Search for the cell housing the specified text and yield its (X, Y) center coordinate. 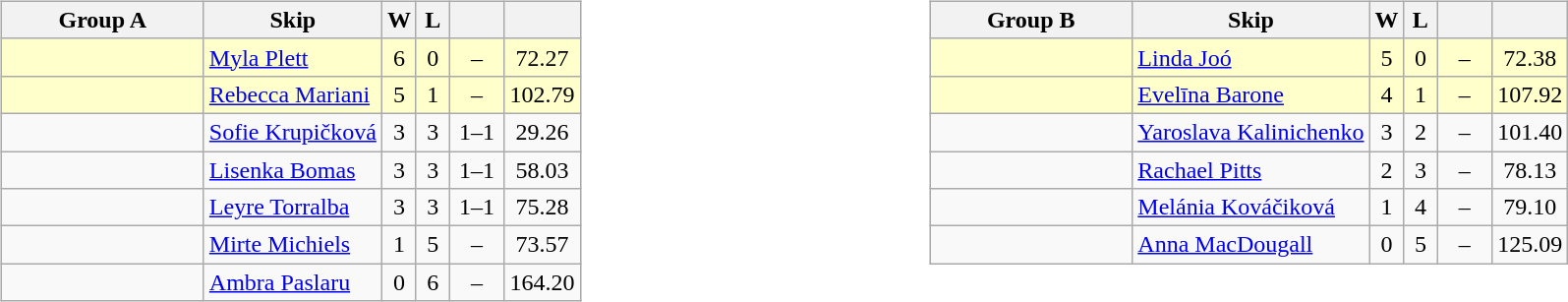
102.79 (543, 94)
75.28 (543, 208)
Mirte Michiels (293, 245)
Group A (102, 20)
125.09 (1530, 245)
78.13 (1530, 170)
Lisenka Bomas (293, 170)
Group B (1031, 20)
Rebecca Mariani (293, 94)
29.26 (543, 132)
Ambra Paslaru (293, 282)
58.03 (543, 170)
73.57 (543, 245)
Leyre Torralba (293, 208)
Melánia Kováčiková (1250, 208)
101.40 (1530, 132)
107.92 (1530, 94)
Anna MacDougall (1250, 245)
72.38 (1530, 57)
Myla Plett (293, 57)
Evelīna Barone (1250, 94)
72.27 (543, 57)
Rachael Pitts (1250, 170)
164.20 (543, 282)
Yaroslava Kalinichenko (1250, 132)
Linda Joó (1250, 57)
79.10 (1530, 208)
Sofie Krupičková (293, 132)
